From the cell containing the given text, extract its center point as [X, Y] coordinate. 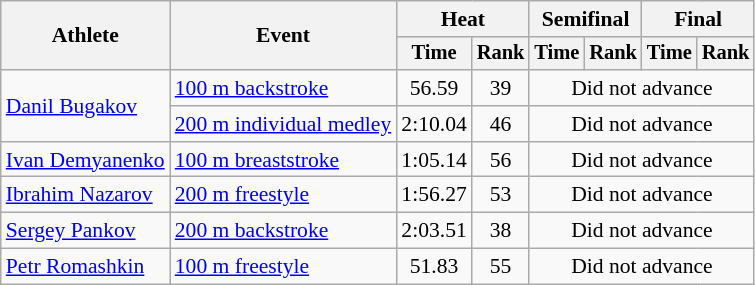
100 m breaststroke [284, 160]
55 [501, 267]
100 m backstroke [284, 88]
200 m individual medley [284, 124]
Heat [462, 19]
53 [501, 195]
2:10.04 [434, 124]
Event [284, 36]
Ibrahim Nazarov [86, 195]
56 [501, 160]
Semifinal [585, 19]
Danil Bugakov [86, 106]
Ivan Demyanenko [86, 160]
2:03.51 [434, 231]
Athlete [86, 36]
200 m freestyle [284, 195]
1:56.27 [434, 195]
46 [501, 124]
Petr Romashkin [86, 267]
100 m freestyle [284, 267]
56.59 [434, 88]
51.83 [434, 267]
39 [501, 88]
1:05.14 [434, 160]
200 m backstroke [284, 231]
38 [501, 231]
Final [698, 19]
Sergey Pankov [86, 231]
